From the cell containing the given text, extract its center point as (x, y) coordinate. 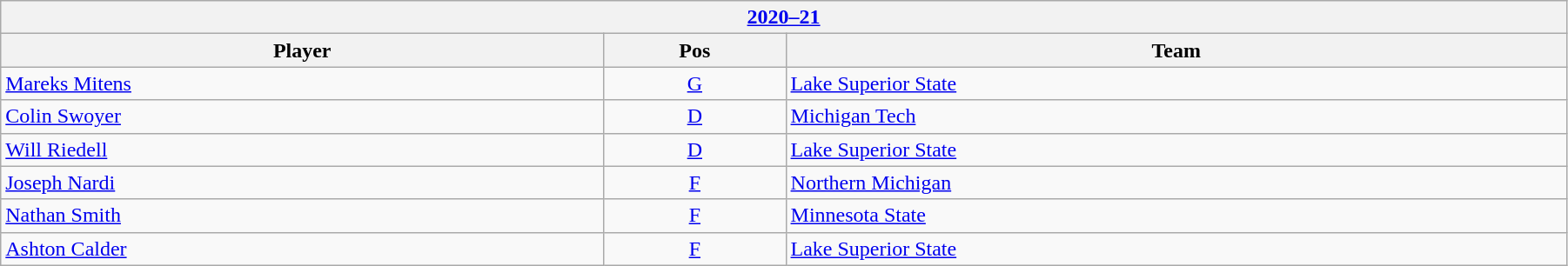
Joseph Nardi (303, 183)
G (694, 83)
Northern Michigan (1176, 183)
2020–21 (784, 17)
Team (1176, 50)
Ashton Calder (303, 249)
Player (303, 50)
Will Riedell (303, 150)
Colin Swoyer (303, 116)
Mareks Mitens (303, 83)
Michigan Tech (1176, 116)
Pos (694, 50)
Minnesota State (1176, 216)
Nathan Smith (303, 216)
